Identify which cell holds the provided text, then report its (x, y) central coordinate. 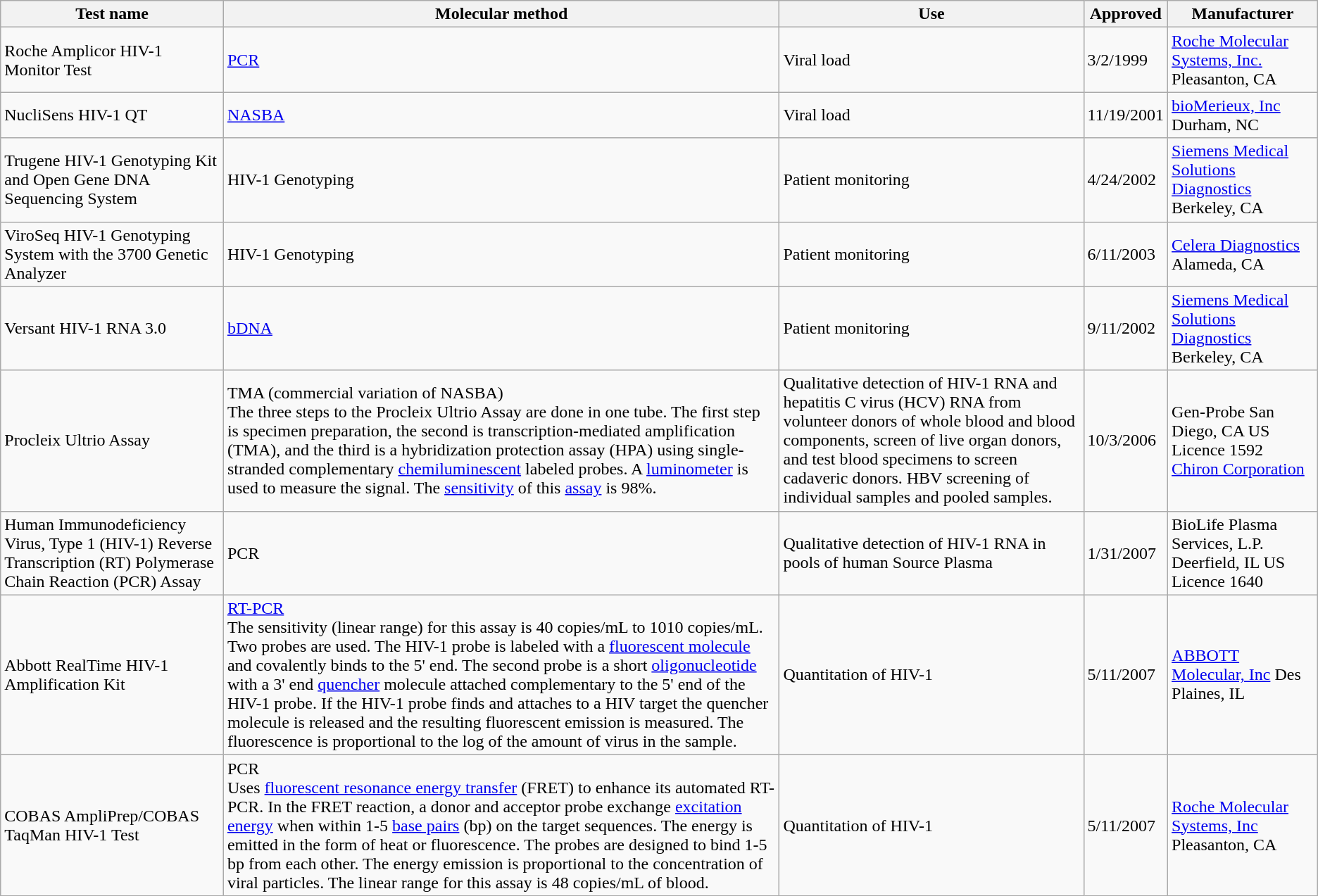
ABBOTT Molecular, Inc Des Plaines, IL (1243, 674)
Trugene HIV-1 Genotyping Kit and Open Gene DNA Sequencing System (113, 180)
Abbott RealTime HIV-1 Amplification Kit (113, 674)
6/11/2003 (1126, 254)
Molecular method (501, 14)
Gen-Probe San Diego, CA US Licence 1592 Chiron Corporation (1243, 441)
Human Immunodeficiency Virus, Type 1 (HIV-1) Reverse Transcription (RT) Polymerase Chain Reaction (PCR) Assay (113, 553)
Test name (113, 14)
Roche Molecular Systems, Inc Pleasanton, CA (1243, 825)
Manufacturer (1243, 14)
ViroSeq HIV-1 Genotyping System with the 3700 Genetic Analyzer (113, 254)
NASBA (501, 115)
bDNA (501, 328)
BioLife Plasma Services, L.P. Deerfield, IL US Licence 1640 (1243, 553)
1/31/2007 (1126, 553)
4/24/2002 (1126, 180)
NucliSens HIV-1 QT (113, 115)
3/2/1999 (1126, 60)
Roche Molecular Systems, Inc. Pleasanton, CA (1243, 60)
11/19/2001 (1126, 115)
COBAS AmpliPrep/COBAS TaqMan HIV-1 Test (113, 825)
9/11/2002 (1126, 328)
Procleix Ultrio Assay (113, 441)
Celera Diagnostics Alameda, CA (1243, 254)
10/3/2006 (1126, 441)
Roche Amplicor HIV-1 Monitor Test (113, 60)
Use (931, 14)
bioMerieux, Inc Durham, NC (1243, 115)
Approved (1126, 14)
Versant HIV-1 RNA 3.0 (113, 328)
Qualitative detection of HIV-1 RNA in pools of human Source Plasma (931, 553)
